Capture the cell that displays the provided text and extract its [X, Y] central coordinate. 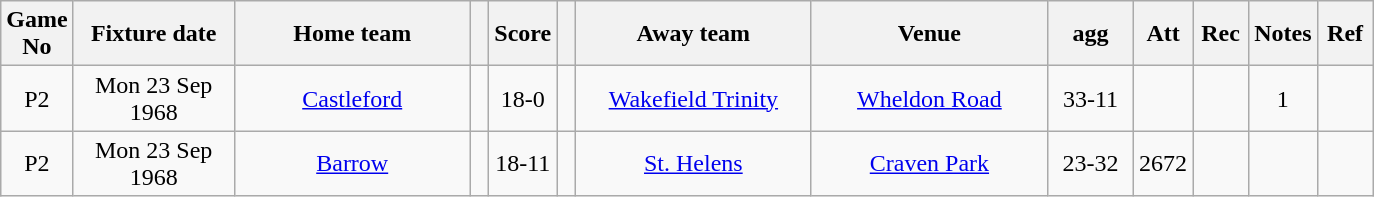
Away team [693, 34]
Barrow [352, 164]
Rec [1221, 34]
1 [1283, 98]
Score [523, 34]
Ref [1345, 34]
Craven Park [929, 164]
Game No [37, 34]
Wakefield Trinity [693, 98]
Wheldon Road [929, 98]
Home team [352, 34]
agg [1090, 34]
Fixture date [154, 34]
23-32 [1090, 164]
33-11 [1090, 98]
18-0 [523, 98]
St. Helens [693, 164]
Castleford [352, 98]
2672 [1164, 164]
Venue [929, 34]
18-11 [523, 164]
Att [1164, 34]
Notes [1283, 34]
